From the cell containing the given text, extract its center point as (x, y) coordinate. 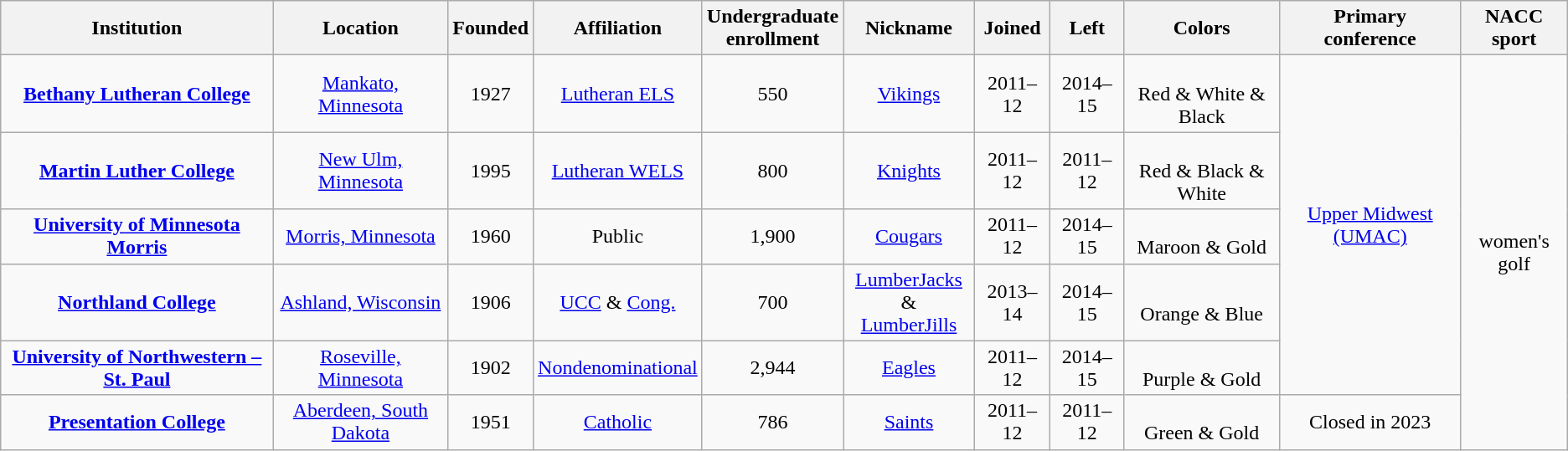
Orange & Blue (1202, 302)
Bethany Lutheran College (137, 94)
2,944 (772, 368)
University of Northwestern – St. Paul (137, 368)
Closed in 2023 (1370, 422)
Vikings (910, 94)
women's golf (1514, 253)
1902 (491, 368)
Knights (910, 171)
Public (618, 236)
Location (360, 28)
Purple & Gold (1202, 368)
Affiliation (618, 28)
Mankato, Minnesota (360, 94)
Northland College (137, 302)
1,900 (772, 236)
Lutheran WELS (618, 171)
2013–14 (1012, 302)
1951 (491, 422)
Catholic (618, 422)
Red & Black & White (1202, 171)
Aberdeen, South Dakota (360, 422)
Nickname (910, 28)
Primaryconference (1370, 28)
1960 (491, 236)
LumberJacks &LumberJills (910, 302)
Undergraduateenrollment (772, 28)
Ashland, Wisconsin (360, 302)
Maroon & Gold (1202, 236)
Nondenominational (618, 368)
700 (772, 302)
Lutheran ELS (618, 94)
NACCsport (1514, 28)
786 (772, 422)
Red & White & Black (1202, 94)
Eagles (910, 368)
Morris, Minnesota (360, 236)
Left (1087, 28)
UCC & Cong. (618, 302)
Colors (1202, 28)
Saints (910, 422)
Cougars (910, 236)
550 (772, 94)
Founded (491, 28)
Green & Gold (1202, 422)
Martin Luther College (137, 171)
Roseville, Minnesota (360, 368)
New Ulm, Minnesota (360, 171)
University of Minnesota Morris (137, 236)
Joined (1012, 28)
Upper Midwest (UMAC) (1370, 225)
800 (772, 171)
1927 (491, 94)
Institution (137, 28)
1906 (491, 302)
Presentation College (137, 422)
1995 (491, 171)
